Pinpoint the cell where the given text exists, returning its (X, Y) midpoint coordinate. 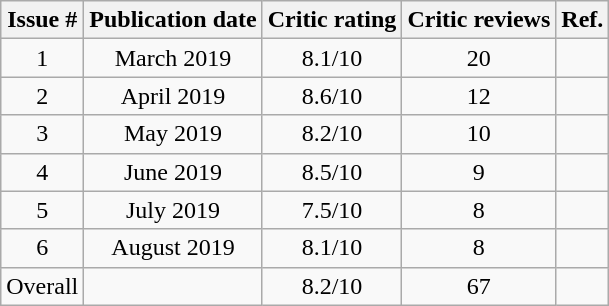
Critic reviews (479, 20)
4 (42, 172)
7.5/10 (332, 210)
Publication date (173, 20)
8.6/10 (332, 96)
May 2019 (173, 134)
20 (479, 58)
Overall (42, 286)
June 2019 (173, 172)
Critic rating (332, 20)
3 (42, 134)
2 (42, 96)
March 2019 (173, 58)
Issue # (42, 20)
67 (479, 286)
July 2019 (173, 210)
8.5/10 (332, 172)
5 (42, 210)
6 (42, 248)
April 2019 (173, 96)
9 (479, 172)
10 (479, 134)
12 (479, 96)
1 (42, 58)
August 2019 (173, 248)
Ref. (582, 20)
